Locate the cell with the specified text and output its [X, Y] center coordinate. 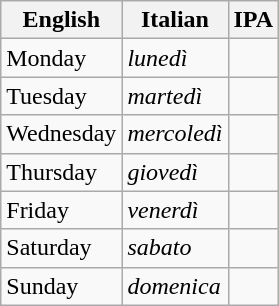
English [62, 20]
martedì [175, 96]
venerdì [175, 210]
Monday [62, 58]
Sunday [62, 286]
Saturday [62, 248]
Italian [175, 20]
Thursday [62, 172]
giovedì [175, 172]
mercoledì [175, 134]
Friday [62, 210]
Tuesday [62, 96]
sabato [175, 248]
lunedì [175, 58]
Wednesday [62, 134]
domenica [175, 286]
IPA [254, 20]
